Provide the [x, y] coordinate of the cell's center where the given text is located.  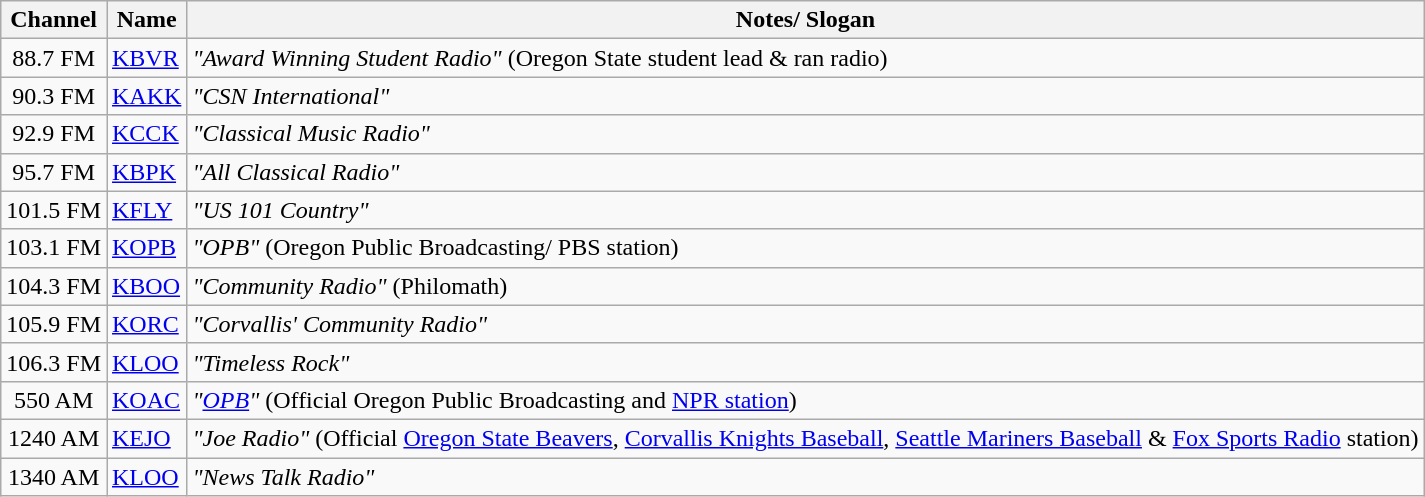
KBOO [146, 286]
1340 AM [54, 477]
Name [146, 20]
101.5 FM [54, 210]
KOPB [146, 248]
92.9 FM [54, 134]
"OPB" (Official Oregon Public Broadcasting and NPR station) [806, 400]
"US 101 Country" [806, 210]
KORC [146, 324]
105.9 FM [54, 324]
KOAC [146, 400]
88.7 FM [54, 58]
Channel [54, 20]
95.7 FM [54, 172]
KEJO [146, 438]
KAKK [146, 96]
"Classical Music Radio" [806, 134]
"CSN International" [806, 96]
KCCK [146, 134]
"Community Radio" (Philomath) [806, 286]
KBVR [146, 58]
106.3 FM [54, 362]
"Timeless Rock" [806, 362]
"OPB" (Oregon Public Broadcasting/ PBS station) [806, 248]
103.1 FM [54, 248]
"Award Winning Student Radio" (Oregon State student lead & ran radio) [806, 58]
90.3 FM [54, 96]
550 AM [54, 400]
1240 AM [54, 438]
"News Talk Radio" [806, 477]
"Corvallis' Community Radio" [806, 324]
104.3 FM [54, 286]
KBPK [146, 172]
"All Classical Radio" [806, 172]
Notes/ Slogan [806, 20]
"Joe Radio" (Official Oregon State Beavers, Corvallis Knights Baseball, Seattle Mariners Baseball & Fox Sports Radio station) [806, 438]
KFLY [146, 210]
